Return [X, Y] of the center of cell containing provided text 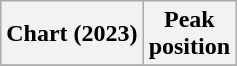
Chart (2023) [72, 34]
Peakposition [189, 34]
